Extract the [x, y] coordinate from the center of the cell holding the provided text.  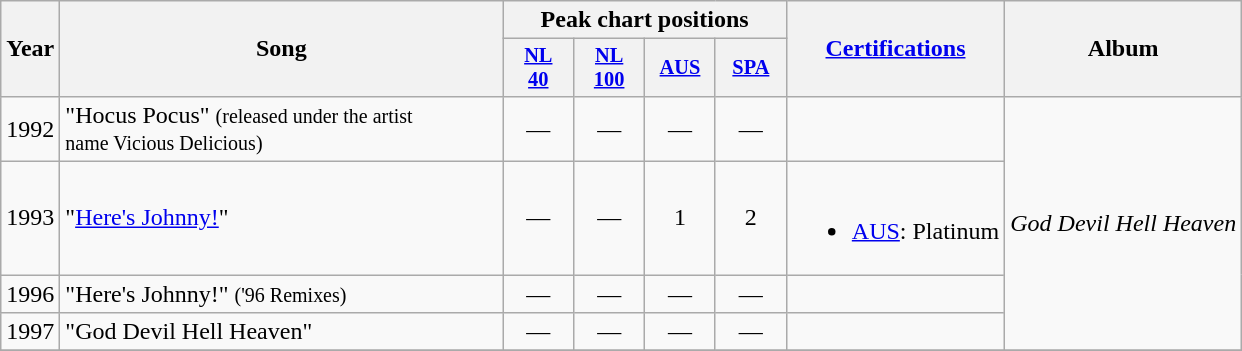
NL40 [538, 68]
NL100 [610, 68]
"Hocus Pocus" (released under the artistname Vicious Delicious) [282, 128]
1996 [30, 294]
Peak chart positions [644, 20]
God Devil Hell Heaven [1124, 223]
2 [750, 218]
Year [30, 49]
SPA [750, 68]
1993 [30, 218]
"Here's Johnny!" ('96 Remixes) [282, 294]
AUS: Platinum [895, 218]
"God Devil Hell Heaven" [282, 332]
Certifications [895, 49]
1 [680, 218]
AUS [680, 68]
1997 [30, 332]
Song [282, 49]
"Here's Johnny!" [282, 218]
Album [1124, 49]
1992 [30, 128]
